Find where the given text appears and provide that cell's center as (X, Y) coordinate. 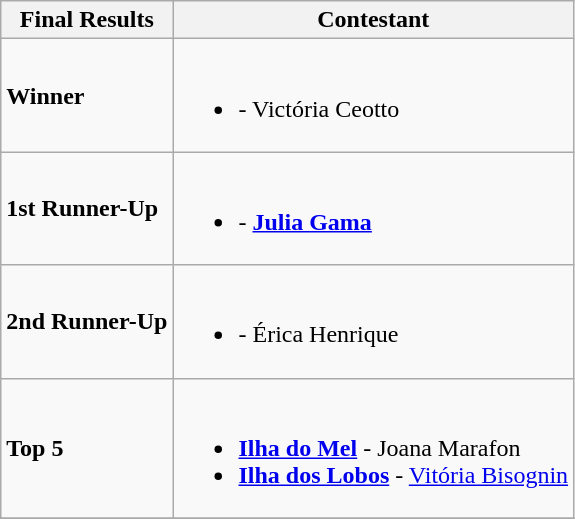
1st Runner-Up (87, 208)
2nd Runner-Up (87, 322)
- Érica Henrique (374, 322)
Ilha do Mel - Joana Marafon Ilha dos Lobos - Vitória Bisognin (374, 448)
Winner (87, 96)
Final Results (87, 20)
- Julia Gama (374, 208)
Top 5 (87, 448)
- Victória Ceotto (374, 96)
Contestant (374, 20)
